Output the (X, Y) coordinate of the center of the cell containing the given text.  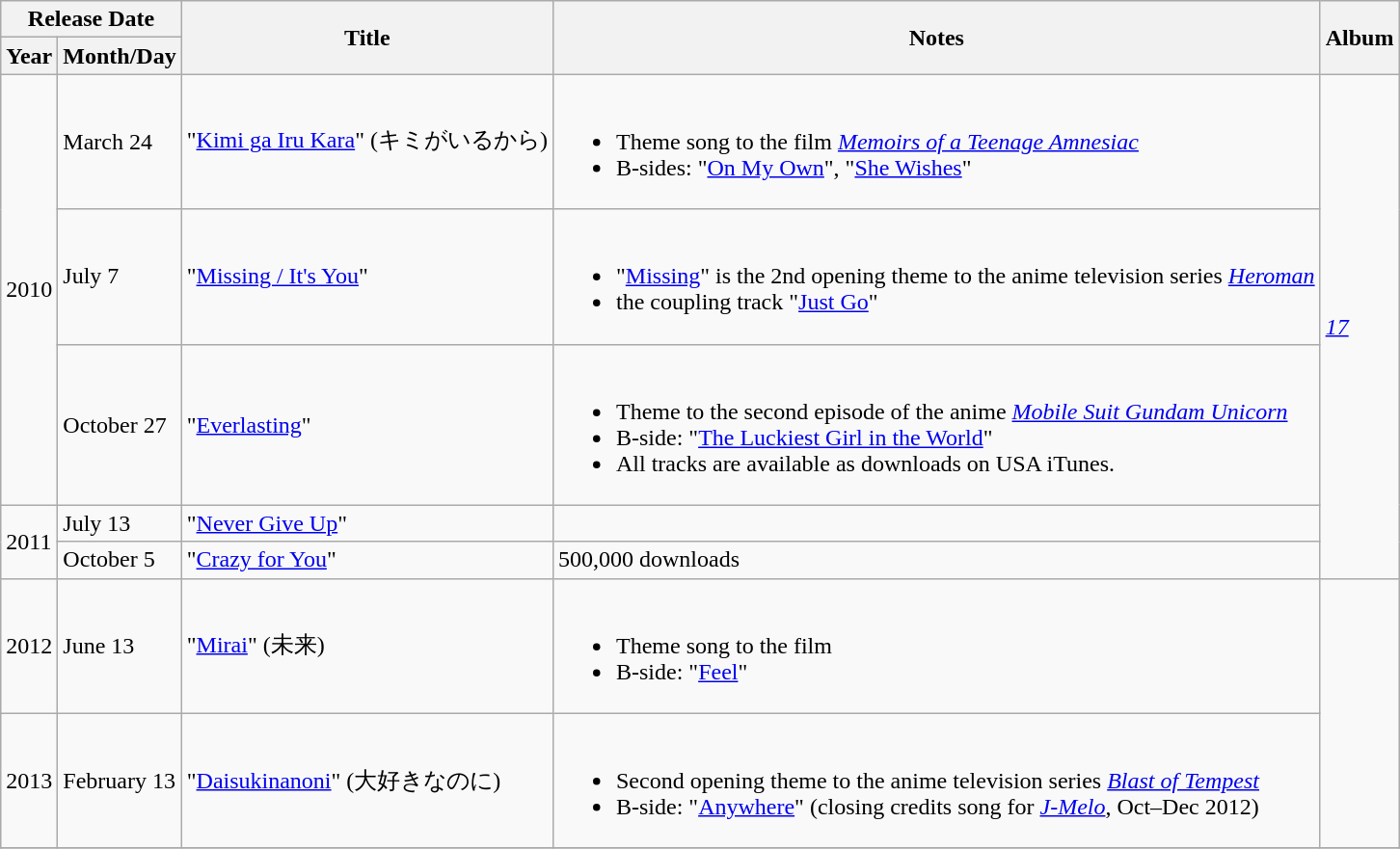
Notes (936, 38)
"Mirai" (未来) (366, 646)
"Everlasting" (366, 424)
2013 (29, 781)
Title (366, 38)
Month/Day (120, 56)
June 13 (120, 646)
July 7 (120, 277)
Second opening theme to the anime television series Blast of TempestB-side: "Anywhere" (closing credits song for J-Melo, Oct–Dec 2012) (936, 781)
2012 (29, 646)
Release Date (91, 19)
Album (1360, 38)
"Never Give Up" (366, 523)
2011 (29, 542)
"Daisukinanoni" (大好きなのに) (366, 781)
500,000 downloads (936, 560)
October 5 (120, 560)
Year (29, 56)
"Missing" is the 2nd opening theme to the anime television series Heromanthe coupling track "Just Go" (936, 277)
"Crazy for You" (366, 560)
February 13 (120, 781)
"Kimi ga Iru Kara" (キミがいるから) (366, 142)
October 27 (120, 424)
17 (1360, 326)
2010 (29, 289)
Theme song to the film B-side: "Feel" (936, 646)
"Missing / It's You" (366, 277)
Theme song to the film Memoirs of a Teenage AmnesiacB-sides: "On My Own", "She Wishes" (936, 142)
July 13 (120, 523)
March 24 (120, 142)
